Extract the (x, y) coordinate from the center of the cell holding the provided text.  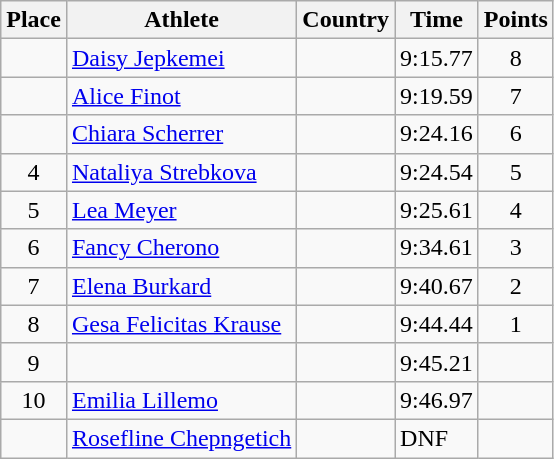
2 (516, 286)
Gesa Felicitas Krause (181, 324)
9:34.61 (437, 248)
10 (34, 400)
9:40.67 (437, 286)
Place (34, 20)
9:44.44 (437, 324)
Nataliya Strebkova (181, 172)
Country (346, 20)
Alice Finot (181, 96)
1 (516, 324)
Elena Burkard (181, 286)
9:25.61 (437, 210)
Daisy Jepkemei (181, 58)
Emilia Lillemo (181, 400)
DNF (437, 438)
9:45.21 (437, 362)
9:15.77 (437, 58)
Rosefline Chepngetich (181, 438)
Fancy Cherono (181, 248)
9:46.97 (437, 400)
Points (516, 20)
Lea Meyer (181, 210)
9:24.16 (437, 134)
9 (34, 362)
3 (516, 248)
9:19.59 (437, 96)
9:24.54 (437, 172)
Athlete (181, 20)
Chiara Scherrer (181, 134)
Time (437, 20)
